From the cell containing the given text, extract its center point as (X, Y) coordinate. 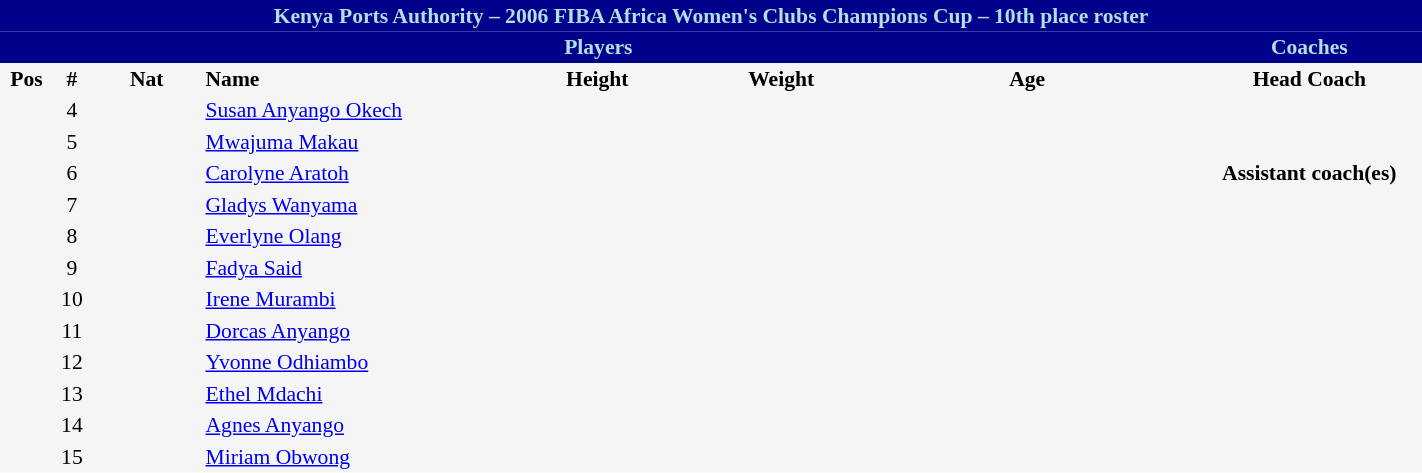
14 (72, 426)
Assistant coach(es) (1310, 174)
Kenya Ports Authority – 2006 FIBA Africa Women's Clubs Champions Cup – 10th place roster (711, 16)
10 (72, 300)
5 (72, 142)
6 (72, 174)
Nat (147, 79)
7 (72, 205)
Weight (782, 79)
8 (72, 236)
11 (72, 331)
Miriam Obwong (346, 457)
13 (72, 394)
Yvonne Odhiambo (346, 362)
Everlyne Olang (346, 236)
9 (72, 268)
12 (72, 362)
Players (598, 48)
Ethel Mdachi (346, 394)
Irene Murambi (346, 300)
Carolyne Aratoh (346, 174)
Name (346, 79)
Head Coach (1310, 79)
Height (598, 79)
4 (72, 110)
Susan Anyango Okech (346, 110)
15 (72, 457)
Dorcas Anyango (346, 331)
# (72, 79)
Coaches (1310, 48)
Fadya Said (346, 268)
Pos (26, 79)
Agnes Anyango (346, 426)
Gladys Wanyama (346, 205)
Mwajuma Makau (346, 142)
Age (1028, 79)
